Return (x, y) of the center of cell containing provided text 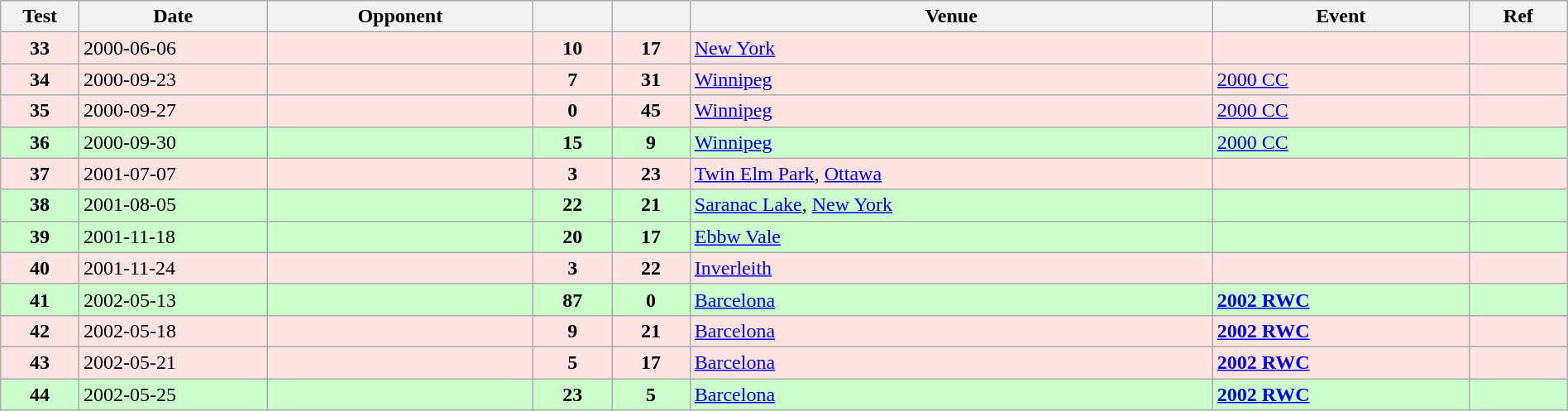
Inverleith (951, 268)
10 (572, 48)
2001-08-05 (172, 205)
15 (572, 142)
44 (40, 394)
2000-09-23 (172, 79)
Ebbw Vale (951, 237)
New York (951, 48)
38 (40, 205)
2000-06-06 (172, 48)
2002-05-13 (172, 299)
Saranac Lake, New York (951, 205)
33 (40, 48)
37 (40, 174)
2002-05-21 (172, 362)
Test (40, 17)
45 (652, 111)
Event (1341, 17)
Date (172, 17)
2002-05-18 (172, 331)
Ref (1518, 17)
Venue (951, 17)
2000-09-30 (172, 142)
39 (40, 237)
7 (572, 79)
41 (40, 299)
2001-07-07 (172, 174)
2002-05-25 (172, 394)
20 (572, 237)
35 (40, 111)
36 (40, 142)
42 (40, 331)
2000-09-27 (172, 111)
87 (572, 299)
Twin Elm Park, Ottawa (951, 174)
Opponent (400, 17)
34 (40, 79)
2001-11-24 (172, 268)
43 (40, 362)
40 (40, 268)
31 (652, 79)
2001-11-18 (172, 237)
